Locate the cell with the specified text and output its [x, y] center coordinate. 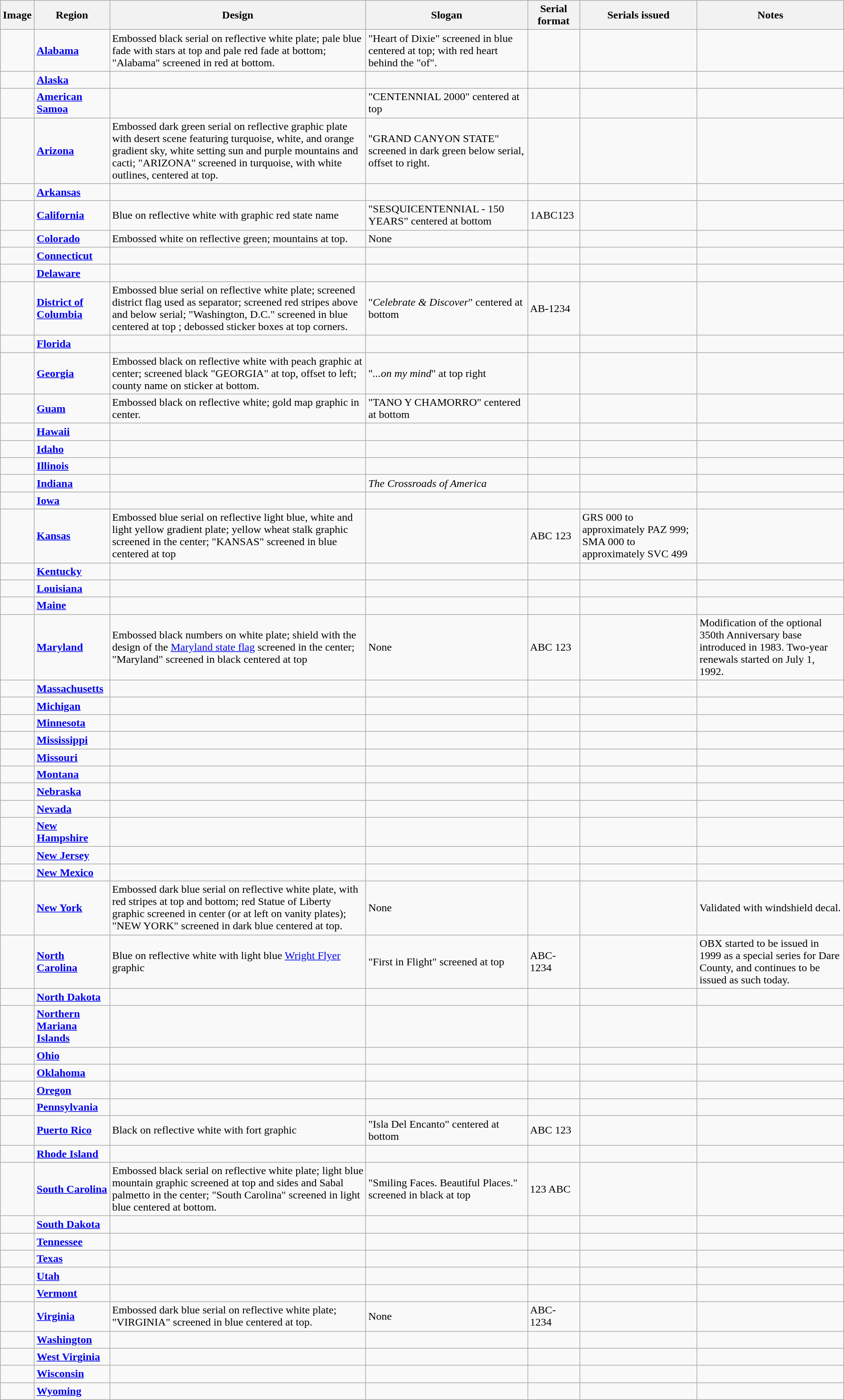
Nevada [72, 809]
"First in Flight" screened at top [446, 961]
Arkansas [72, 192]
"GRAND CANYON STATE" screened in dark green below serial, offset to right. [446, 151]
AB-1234 [554, 308]
Oklahoma [72, 1073]
Vermont [72, 1293]
West Virginia [72, 1357]
South Dakota [72, 1225]
Embossed dark blue serial on reflective white plate; "VIRGINIA" screened in blue centered at top. [238, 1317]
Embossed black serial on reflective white plate; pale blue fade with stars at top and pale red fade at bottom; "Alabama" screened in red at bottom. [238, 50]
Region [72, 15]
GRS 000 to approximately PAZ 999; SMA 000 to approximately SVC 499 [638, 536]
"Heart of Dixie" screened in blue centered at top; with red heart behind the "of". [446, 50]
Georgia [72, 373]
Northern Mariana Islands [72, 1026]
Wisconsin [72, 1374]
"Isla Del Encanto" centered at bottom [446, 1130]
"Celebrate & Discover" centered at bottom [446, 308]
OBX started to be issued in 1999 as a special series for Dare County, and continues to be issued as such today. [770, 961]
California [72, 216]
Delaware [72, 273]
123 ABC [554, 1189]
Design [238, 15]
Maine [72, 606]
New York [72, 908]
Validated with windshield decal. [770, 908]
"SESQUICENTENNIAL - 150 YEARS" centered at bottom [446, 216]
Minnesota [72, 723]
Guam [72, 409]
Serials issued [638, 15]
Wyoming [72, 1391]
Utah [72, 1276]
Rhode Island [72, 1154]
"...on my mind" at top right [446, 373]
Texas [72, 1259]
New Jersey [72, 855]
Colorado [72, 239]
South Carolina [72, 1189]
Tennessee [72, 1242]
North Dakota [72, 997]
Modification of the optional 350th Anniversary base introduced in 1983. Two-year renewals started on July 1, 1992. [770, 647]
Maryland [72, 647]
Embossed black on reflective white with peach graphic at center; screened black "GEORGIA" at top, offset to left; county name on sticker at bottom. [238, 373]
Notes [770, 15]
Blue on reflective white with light blue Wright Flyer graphic [238, 961]
Kansas [72, 536]
Embossed white on reflective green; mountains at top. [238, 239]
Alaska [72, 80]
Michigan [72, 706]
Puerto Rico [72, 1130]
Blue on reflective white with graphic red state name [238, 216]
Pennsylvania [72, 1107]
Hawaii [72, 432]
Alabama [72, 50]
Embossed black on reflective white; gold map graphic in center. [238, 409]
Nebraska [72, 792]
Illinois [72, 466]
"Smiling Faces. Beautiful Places." screened in black at top [446, 1189]
Arizona [72, 151]
Indiana [72, 483]
Massachusetts [72, 689]
North Carolina [72, 961]
The Crossroads of America [446, 483]
Black on reflective white with fort graphic [238, 1130]
Missouri [72, 757]
Connecticut [72, 256]
Montana [72, 775]
Serial format [554, 15]
Mississippi [72, 740]
Iowa [72, 500]
"TANO Y CHAMORRO" centered at bottom [446, 409]
Idaho [72, 449]
Ohio [72, 1056]
Slogan [446, 15]
New Hampshire [72, 832]
1ABC123 [554, 216]
Image [17, 15]
Florida [72, 344]
"CENTENNIAL 2000" centered at top [446, 103]
District ofColumbia [72, 308]
Washington [72, 1340]
Louisiana [72, 588]
Oregon [72, 1090]
Virginia [72, 1317]
Kentucky [72, 571]
New Mexico [72, 872]
American Samoa [72, 103]
